Output the [X, Y] coordinate of the center of the cell containing the given text.  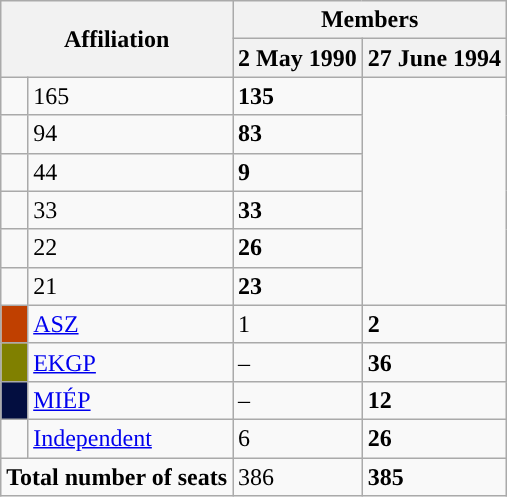
Affiliation [117, 39]
Members [369, 20]
23 [297, 286]
36 [434, 362]
385 [434, 477]
ASZ [130, 324]
21 [130, 286]
6 [297, 438]
EKGP [130, 362]
44 [130, 172]
165 [130, 96]
83 [297, 134]
2 May 1990 [297, 58]
94 [130, 134]
386 [297, 477]
Independent [130, 438]
27 June 1994 [434, 58]
2 [434, 324]
MIÉP [130, 400]
1 [297, 324]
22 [130, 248]
135 [297, 96]
12 [434, 400]
9 [297, 172]
Total number of seats [117, 477]
